Pinpoint the cell where the given text exists, returning its (x, y) midpoint coordinate. 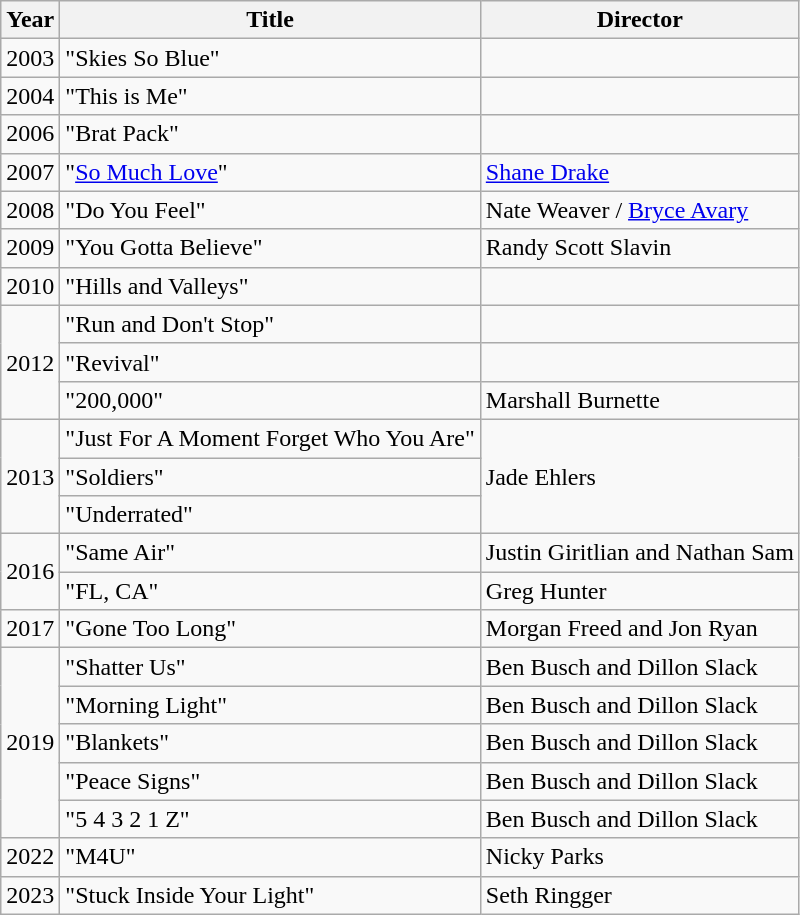
Nate Weaver / Bryce Avary (640, 210)
2009 (30, 248)
Shane Drake (640, 172)
2016 (30, 572)
2012 (30, 362)
Greg Hunter (640, 591)
2023 (30, 895)
Justin Giritlian and Nathan Sam (640, 553)
Marshall Burnette (640, 400)
"So Much Love" (270, 172)
2022 (30, 857)
2007 (30, 172)
"Peace Signs" (270, 781)
"Do You Feel" (270, 210)
"Hills and Valleys" (270, 286)
"200,000" (270, 400)
Randy Scott Slavin (640, 248)
"Gone Too Long" (270, 629)
Seth Ringger (640, 895)
"Revival" (270, 362)
2013 (30, 476)
Year (30, 20)
"Underrated" (270, 515)
2006 (30, 134)
"Shatter Us" (270, 667)
2004 (30, 96)
2010 (30, 286)
"M4U" (270, 857)
"You Gotta Believe" (270, 248)
2017 (30, 629)
2008 (30, 210)
"5 4 3 2 1 Z" (270, 819)
2003 (30, 58)
"Same Air" (270, 553)
Jade Ehlers (640, 476)
"Run and Don't Stop" (270, 324)
"Skies So Blue" (270, 58)
Morgan Freed and Jon Ryan (640, 629)
"Blankets" (270, 743)
"Just For A Moment Forget Who You Are" (270, 438)
"Stuck Inside Your Light" (270, 895)
"FL, CA" (270, 591)
"Morning Light" (270, 705)
Title (270, 20)
Director (640, 20)
"Soldiers" (270, 477)
2019 (30, 743)
"Brat Pack" (270, 134)
"This is Me" (270, 96)
Nicky Parks (640, 857)
